Output the (x, y) coordinate of the center of the cell containing the given text.  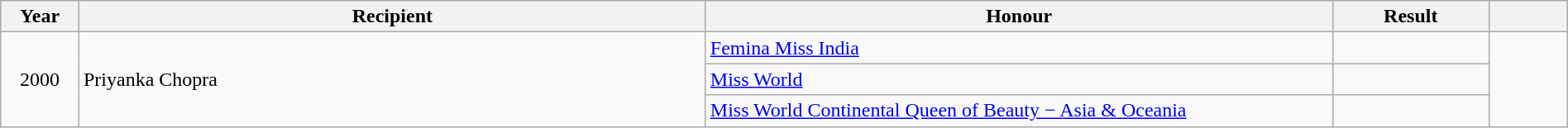
Recipient (392, 17)
Year (40, 17)
Priyanka Chopra (392, 79)
Honour (1019, 17)
2000 (40, 79)
Miss World (1019, 79)
Result (1411, 17)
Femina Miss India (1019, 48)
Miss World Continental Queen of Beauty − Asia & Oceania (1019, 111)
